Provide the (x, y) coordinate of the cell's center where the given text is located.  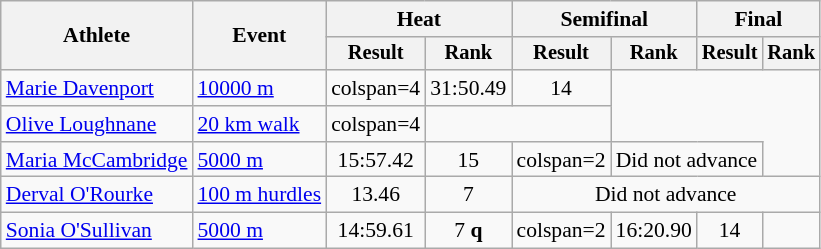
Sonia O'Sullivan (97, 231)
100 m hurdles (260, 195)
Heat (418, 19)
16:20.90 (654, 231)
Final (758, 19)
31:50.49 (468, 88)
20 km walk (260, 124)
Marie Davenport (97, 88)
13.46 (376, 195)
Semifinal (604, 19)
7 q (468, 231)
10000 m (260, 88)
Maria McCambridge (97, 160)
Derval O'Rourke (97, 195)
15:57.42 (376, 160)
Athlete (97, 36)
15 (468, 160)
7 (468, 195)
Event (260, 36)
14:59.61 (376, 231)
Olive Loughnane (97, 124)
